Identify which cell holds the provided text, then report its [X, Y] central coordinate. 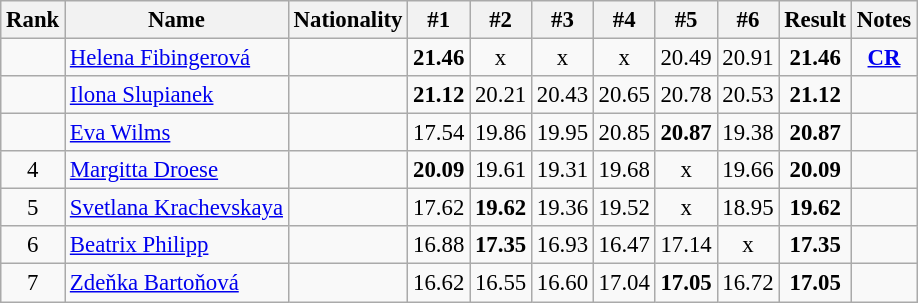
16.62 [439, 283]
#5 [686, 20]
16.72 [748, 283]
Notes [884, 20]
7 [33, 283]
19.36 [562, 208]
16.88 [439, 245]
16.60 [562, 283]
Helena Fibingerová [177, 58]
20.53 [748, 95]
19.52 [624, 208]
20.43 [562, 95]
Zdeňka Bartoňová [177, 283]
Margitta Droese [177, 170]
20.85 [624, 133]
Result [816, 20]
Rank [33, 20]
Nationality [348, 20]
18.95 [748, 208]
Ilona Slupianek [177, 95]
Name [177, 20]
20.78 [686, 95]
Eva Wilms [177, 133]
5 [33, 208]
#6 [748, 20]
20.49 [686, 58]
17.62 [439, 208]
19.95 [562, 133]
#1 [439, 20]
Beatrix Philipp [177, 245]
20.91 [748, 58]
20.65 [624, 95]
CR [884, 58]
16.93 [562, 245]
6 [33, 245]
20.21 [501, 95]
19.38 [748, 133]
17.54 [439, 133]
19.31 [562, 170]
19.66 [748, 170]
#2 [501, 20]
16.55 [501, 283]
4 [33, 170]
16.47 [624, 245]
#4 [624, 20]
#3 [562, 20]
Svetlana Krachevskaya [177, 208]
17.14 [686, 245]
19.61 [501, 170]
19.86 [501, 133]
19.68 [624, 170]
17.04 [624, 283]
